Return the (x, y) coordinate for the center point of the cell that contains the specified text.  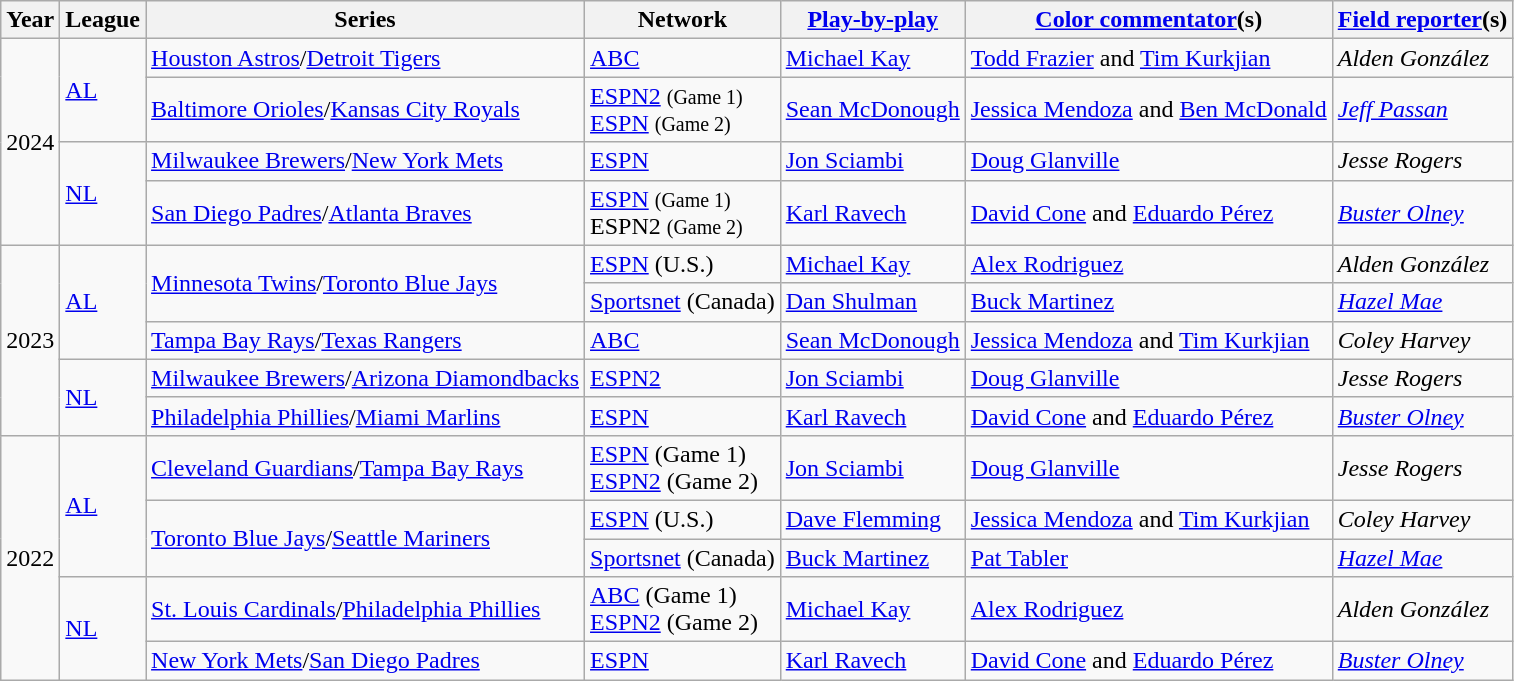
Jeff Passan (1422, 110)
2022 (30, 557)
Milwaukee Brewers/New York Mets (366, 161)
Network (683, 20)
St. Louis Cardinals/Philadelphia Phillies (366, 610)
Field reporter(s) (1422, 20)
Cleveland Guardians/Tampa Bay Rays (366, 468)
League (103, 20)
Pat Tabler (1148, 557)
Todd Frazier and Tim Kurkjian (1148, 58)
Dan Shulman (872, 302)
2023 (30, 340)
Jessica Mendoza and Ben McDonald (1148, 110)
Toronto Blue Jays/Seattle Mariners (366, 538)
2024 (30, 142)
ESPN2 (Game 1)ESPN (Game 2) (683, 110)
New York Mets/San Diego Padres (366, 661)
Color commentator(s) (1148, 20)
Year (30, 20)
Tampa Bay Rays/Texas Rangers (366, 340)
ESPN2 (683, 378)
Minnesota Twins/Toronto Blue Jays (366, 283)
Play-by-play (872, 20)
Houston Astros/Detroit Tigers (366, 58)
Series (366, 20)
ABC (Game 1)ESPN2 (Game 2) (683, 610)
Philadelphia Phillies/Miami Marlins (366, 416)
Milwaukee Brewers/Arizona Diamondbacks (366, 378)
Dave Flemming (872, 519)
Baltimore Orioles/Kansas City Royals (366, 110)
San Diego Padres/Atlanta Braves (366, 212)
